Return (x, y) of the center of cell containing provided text 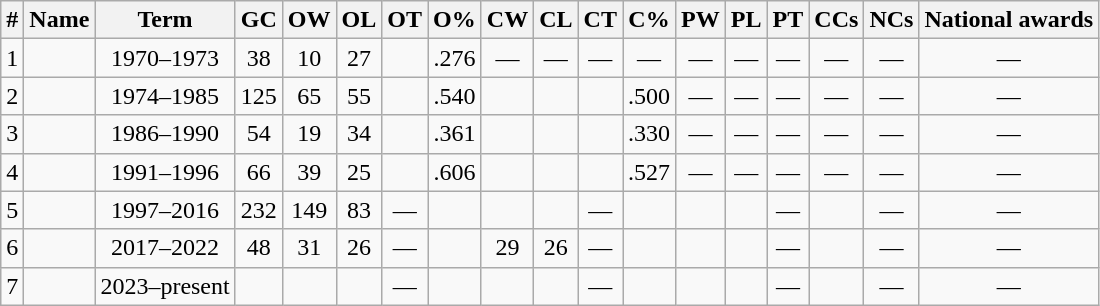
4 (12, 172)
19 (309, 134)
83 (359, 210)
65 (309, 96)
PT (788, 20)
1974–1985 (165, 96)
Term (165, 20)
NCs (892, 20)
.527 (648, 172)
CCs (836, 20)
1991–1996 (165, 172)
CW (507, 20)
2017–2022 (165, 248)
PL (746, 20)
.276 (455, 58)
1986–1990 (165, 134)
.361 (455, 134)
39 (309, 172)
# (12, 20)
34 (359, 134)
54 (258, 134)
.606 (455, 172)
66 (258, 172)
O% (455, 20)
1970–1973 (165, 58)
.330 (648, 134)
OT (405, 20)
27 (359, 58)
5 (12, 210)
232 (258, 210)
31 (309, 248)
National awards (1009, 20)
1 (12, 58)
6 (12, 248)
.540 (455, 96)
2 (12, 96)
OW (309, 20)
38 (258, 58)
1997–2016 (165, 210)
125 (258, 96)
Name (60, 20)
CT (600, 20)
25 (359, 172)
149 (309, 210)
7 (12, 286)
PW (701, 20)
.500 (648, 96)
3 (12, 134)
CL (556, 20)
OL (359, 20)
GC (258, 20)
2023–present (165, 286)
55 (359, 96)
10 (309, 58)
C% (648, 20)
29 (507, 248)
48 (258, 248)
